Find where the given text appears and provide that cell's center as (x, y) coordinate. 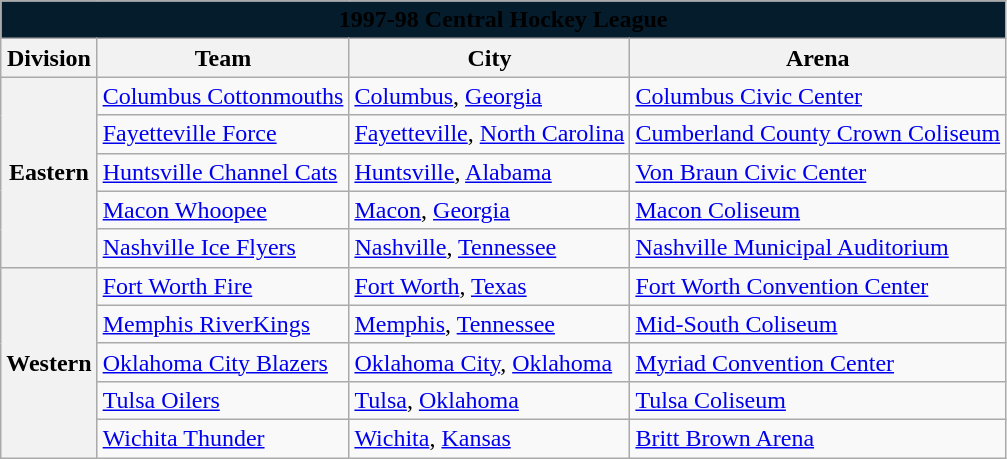
Oklahoma City, Oklahoma (490, 362)
Fort Worth Fire (223, 286)
Memphis RiverKings (223, 324)
Division (49, 58)
Myriad Convention Center (818, 362)
Wichita, Kansas (490, 438)
Oklahoma City Blazers (223, 362)
Mid-South Coliseum (818, 324)
Eastern (49, 172)
Western (49, 362)
Von Braun Civic Center (818, 172)
Britt Brown Arena (818, 438)
Fort Worth, Texas (490, 286)
Fort Worth Convention Center (818, 286)
Huntsville, Alabama (490, 172)
City (490, 58)
Columbus Civic Center (818, 96)
Macon Whoopee (223, 210)
Nashville, Tennessee (490, 248)
Tulsa Coliseum (818, 400)
Huntsville Channel Cats (223, 172)
Cumberland County Crown Coliseum (818, 134)
Macon Coliseum (818, 210)
Fayetteville, North Carolina (490, 134)
Team (223, 58)
Wichita Thunder (223, 438)
1997-98 Central Hockey League (504, 20)
Tulsa Oilers (223, 400)
Arena (818, 58)
Fayetteville Force (223, 134)
Nashville Ice Flyers (223, 248)
Tulsa, Oklahoma (490, 400)
Columbus, Georgia (490, 96)
Nashville Municipal Auditorium (818, 248)
Columbus Cottonmouths (223, 96)
Macon, Georgia (490, 210)
Memphis, Tennessee (490, 324)
